Scan for the cell matching the given text and deliver its [X, Y] coordinate at center. 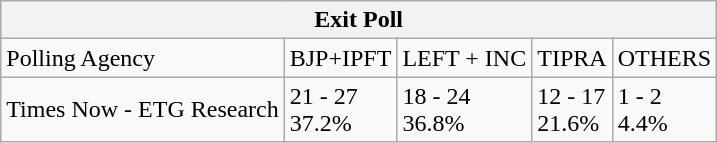
Exit Poll [359, 20]
18 - 2436.8% [464, 110]
1 - 24.4% [664, 110]
Polling Agency [142, 58]
21 - 2737.2% [340, 110]
OTHERS [664, 58]
Times Now - ETG Research [142, 110]
12 - 1721.6% [572, 110]
LEFT + INC [464, 58]
TIPRA [572, 58]
BJP+IPFT [340, 58]
